Determine the [x, y] coordinate at the center of the cell enclosing the given text.  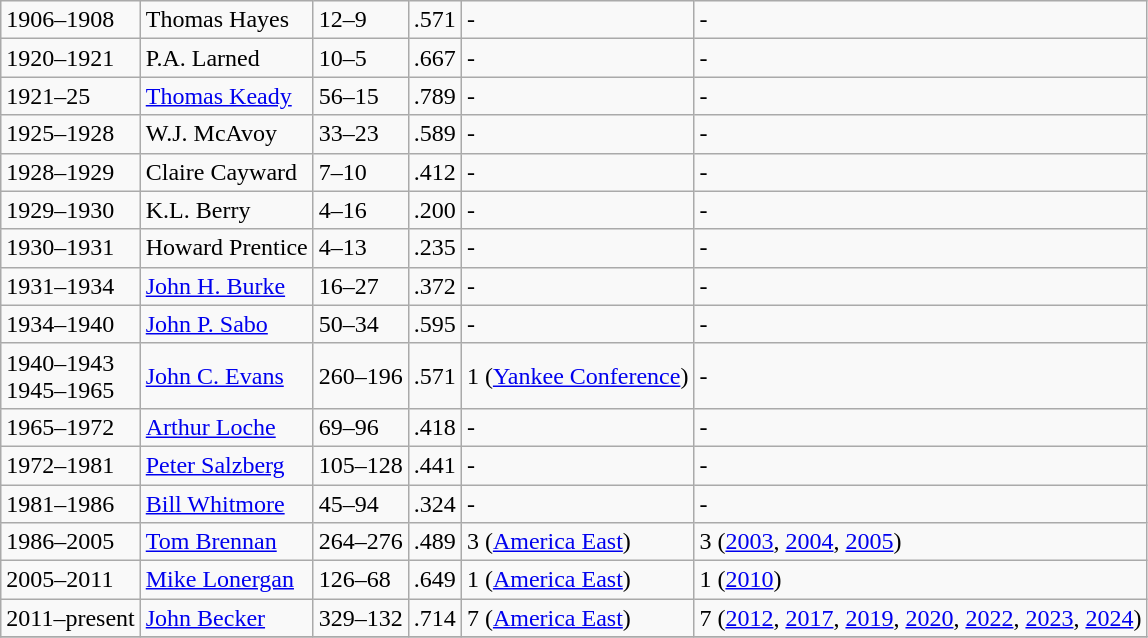
1931–1934 [70, 286]
1965–1972 [70, 427]
50–34 [360, 324]
3 (America East) [578, 542]
7 (2012, 2017, 2019, 2020, 2022, 2023, 2024) [920, 618]
264–276 [360, 542]
John H. Burke [226, 286]
4–16 [360, 210]
.441 [434, 465]
.489 [434, 542]
1928–1929 [70, 172]
.649 [434, 580]
1 (America East) [578, 580]
.589 [434, 134]
John Becker [226, 618]
1986–2005 [70, 542]
12–9 [360, 20]
John P. Sabo [226, 324]
2011–present [70, 618]
1972–1981 [70, 465]
7 (America East) [578, 618]
K.L. Berry [226, 210]
4–13 [360, 248]
.667 [434, 58]
.324 [434, 503]
Arthur Loche [226, 427]
7–10 [360, 172]
.418 [434, 427]
Tom Brennan [226, 542]
3 (2003, 2004, 2005) [920, 542]
Bill Whitmore [226, 503]
Mike Lonergan [226, 580]
P.A. Larned [226, 58]
105–128 [360, 465]
1930–1931 [70, 248]
.789 [434, 96]
1934–1940 [70, 324]
1 (2010) [920, 580]
1 (Yankee Conference) [578, 376]
126–68 [360, 580]
56–15 [360, 96]
69–96 [360, 427]
1921–25 [70, 96]
1981–1986 [70, 503]
.372 [434, 286]
Thomas Hayes [226, 20]
.412 [434, 172]
260–196 [360, 376]
.714 [434, 618]
2005–2011 [70, 580]
1940–19431945–1965 [70, 376]
10–5 [360, 58]
John C. Evans [226, 376]
1920–1921 [70, 58]
1929–1930 [70, 210]
.200 [434, 210]
Thomas Keady [226, 96]
16–27 [360, 286]
.235 [434, 248]
.595 [434, 324]
45–94 [360, 503]
33–23 [360, 134]
329–132 [360, 618]
W.J. McAvoy [226, 134]
1906–1908 [70, 20]
1925–1928 [70, 134]
Claire Cayward [226, 172]
Peter Salzberg [226, 465]
Howard Prentice [226, 248]
